From the cell containing the given text, extract its center point as [x, y] coordinate. 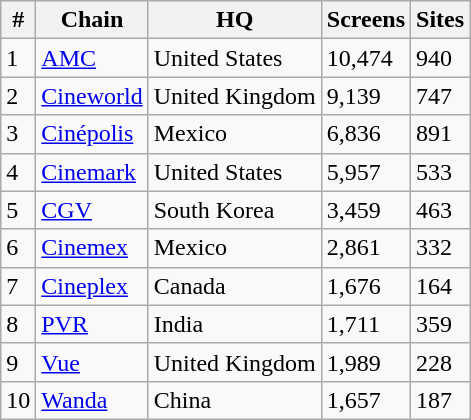
4 [18, 172]
164 [440, 286]
187 [440, 400]
1,711 [366, 324]
6 [18, 248]
Chain [92, 20]
5,957 [366, 172]
5 [18, 210]
747 [440, 96]
1,657 [366, 400]
533 [440, 172]
Canada [234, 286]
10,474 [366, 58]
Vue [92, 362]
359 [440, 324]
HQ [234, 20]
9 [18, 362]
# [18, 20]
10 [18, 400]
Screens [366, 20]
Cinépolis [92, 134]
3,459 [366, 210]
Sites [440, 20]
Cinemark [92, 172]
Cineplex [92, 286]
Wanda [92, 400]
940 [440, 58]
CGV [92, 210]
AMC [92, 58]
1,676 [366, 286]
PVR [92, 324]
9,139 [366, 96]
Cinemex [92, 248]
463 [440, 210]
3 [18, 134]
7 [18, 286]
China [234, 400]
2 [18, 96]
1,989 [366, 362]
891 [440, 134]
India [234, 324]
South Korea [234, 210]
6,836 [366, 134]
1 [18, 58]
228 [440, 362]
2,861 [366, 248]
Cineworld [92, 96]
332 [440, 248]
8 [18, 324]
